Pinpoint the cell where the given text exists, returning its [x, y] midpoint coordinate. 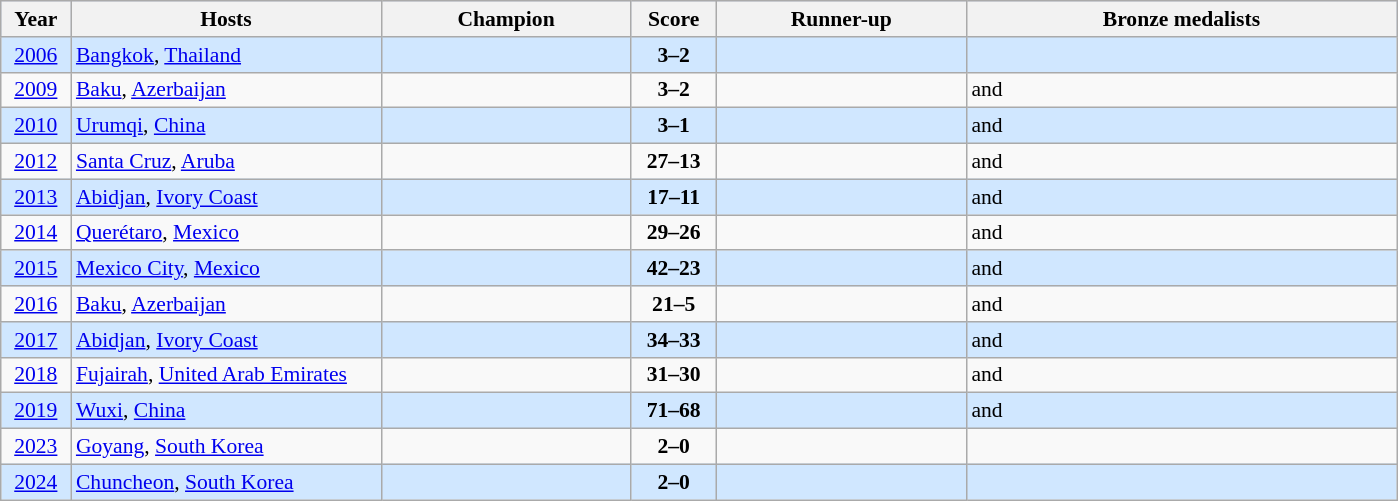
2016 [36, 304]
Bangkok, Thailand [226, 55]
29–26 [674, 233]
21–5 [674, 304]
2017 [36, 340]
Hosts [226, 19]
Chuncheon, South Korea [226, 482]
Score [674, 19]
2018 [36, 375]
2010 [36, 126]
2023 [36, 447]
2013 [36, 197]
3–1 [674, 126]
34–33 [674, 340]
Bronze medalists [1181, 19]
71–68 [674, 411]
Year [36, 19]
2014 [36, 233]
2024 [36, 482]
Runner-up [841, 19]
2015 [36, 269]
Urumqi, China [226, 126]
2019 [36, 411]
Wuxi, China [226, 411]
2012 [36, 162]
Goyang, South Korea [226, 447]
Mexico City, Mexico [226, 269]
2009 [36, 90]
27–13 [674, 162]
17–11 [674, 197]
42–23 [674, 269]
Querétaro, Mexico [226, 233]
Santa Cruz, Aruba [226, 162]
Champion [506, 19]
2006 [36, 55]
Fujairah, United Arab Emirates [226, 375]
31–30 [674, 375]
